Locate the cell with the specified text and output its (x, y) center coordinate. 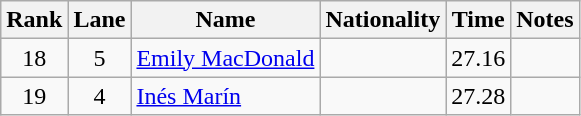
Name (226, 20)
Notes (545, 20)
27.28 (478, 96)
Emily MacDonald (226, 58)
4 (100, 96)
5 (100, 58)
Lane (100, 20)
27.16 (478, 58)
Inés Marín (226, 96)
Time (478, 20)
19 (34, 96)
18 (34, 58)
Rank (34, 20)
Nationality (383, 20)
